Return the [X, Y] coordinate for the center point of the cell that contains the specified text.  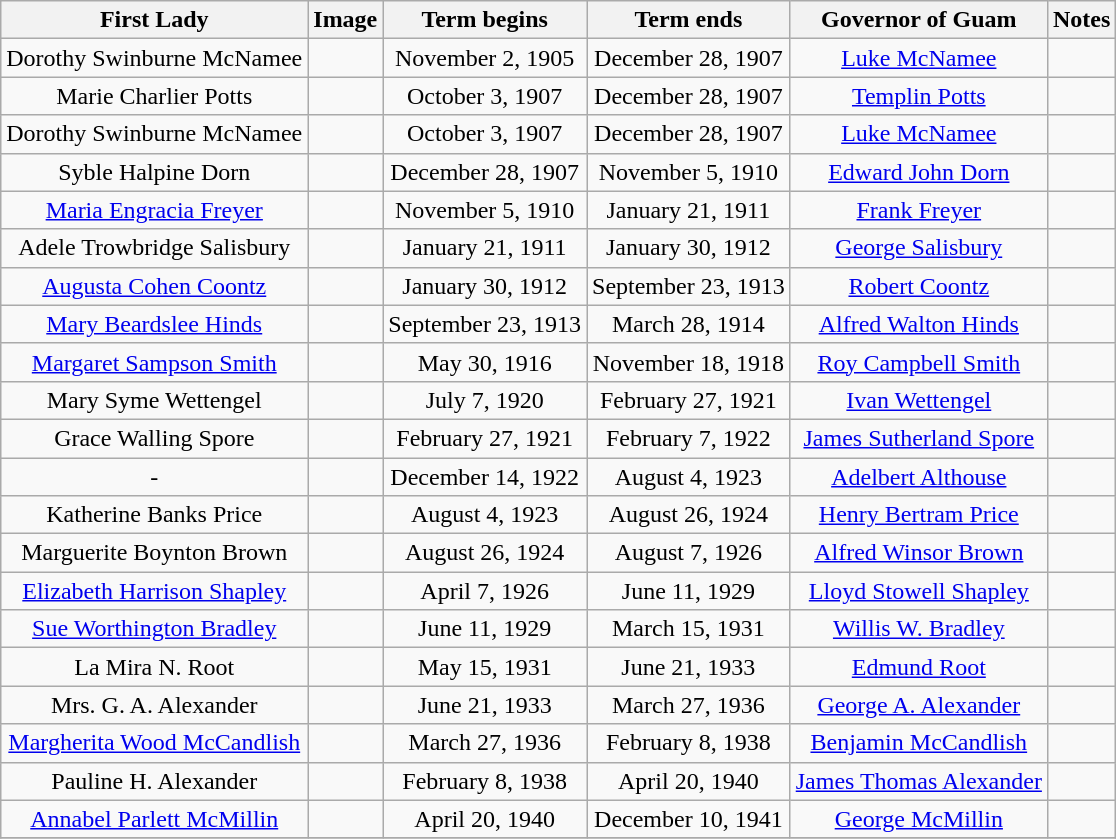
Adele Trowbridge Salisbury [154, 248]
Benjamin McCandlish [918, 743]
August 7, 1926 [688, 553]
Annabel Parlett McMillin [154, 819]
Willis W. Bradley [918, 629]
Roy Campbell Smith [918, 362]
Robert Coontz [918, 286]
Frank Freyer [918, 210]
Adelbert Althouse [918, 477]
November 18, 1918 [688, 362]
Notes [1081, 20]
Margaret Sampson Smith [154, 362]
Term ends [688, 20]
Templin Potts [918, 96]
Augusta Cohen Coontz [154, 286]
Sue Worthington Bradley [154, 629]
Mary Beardslee Hinds [154, 324]
Edmund Root [918, 667]
Grace Walling Spore [154, 438]
Lloyd Stowell Shapley [918, 591]
First Lady [154, 20]
Ivan Wettengel [918, 400]
Margherita Wood McCandlish [154, 743]
Marie Charlier Potts [154, 96]
Elizabeth Harrison Shapley [154, 591]
May 30, 1916 [485, 362]
December 14, 1922 [485, 477]
July 7, 1920 [485, 400]
Governor of Guam [918, 20]
Henry Bertram Price [918, 515]
Syble Halpine Dorn [154, 172]
Mrs. G. A. Alexander [154, 705]
- [154, 477]
February 7, 1922 [688, 438]
Maria Engracia Freyer [154, 210]
George Salisbury [918, 248]
La Mira N. Root [154, 667]
April 7, 1926 [485, 591]
James Sutherland Spore [918, 438]
Term begins [485, 20]
December 10, 1941 [688, 819]
Katherine Banks Price [154, 515]
Marguerite Boynton Brown [154, 553]
Image [346, 20]
Edward John Dorn [918, 172]
November 2, 1905 [485, 58]
Alfred Winsor Brown [918, 553]
George A. Alexander [918, 705]
James Thomas Alexander [918, 781]
George McMillin [918, 819]
Alfred Walton Hinds [918, 324]
March 15, 1931 [688, 629]
Mary Syme Wettengel [154, 400]
Pauline H. Alexander [154, 781]
May 15, 1931 [485, 667]
March 28, 1914 [688, 324]
